Output the [x, y] coordinate of the center of the cell containing the given text.  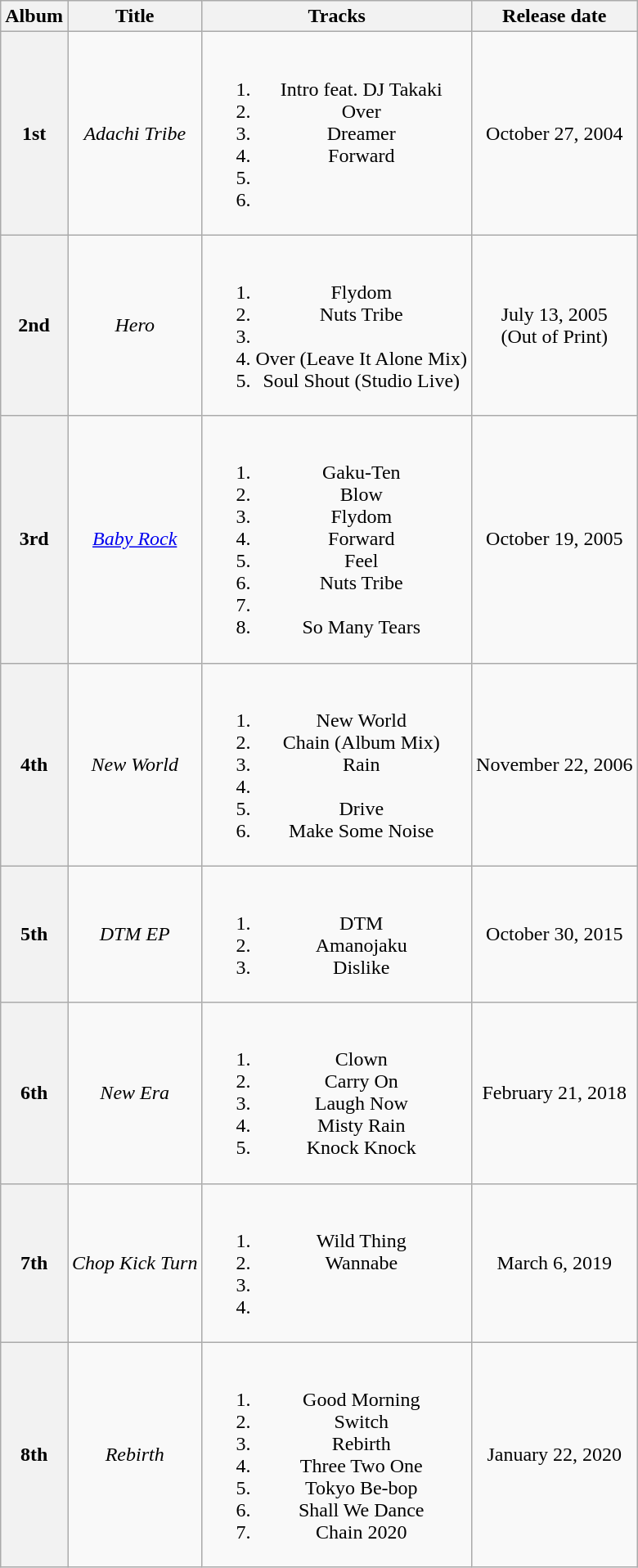
New WorldChain (Album Mix)RainDriveMake Some Noise [337, 764]
3rd [34, 539]
Intro feat. DJ TakakiOverDreamerForward [337, 133]
1st [34, 133]
New World [134, 764]
November 22, 2006 [555, 764]
2nd [34, 326]
Rebirth [134, 1455]
New Era [134, 1093]
FlydomNuts TribeOver (Leave It Alone Mix)Soul Shout (Studio Live) [337, 326]
Good MorningSwitchRebirthThree Two OneTokyo Be-bopShall We DanceChain 2020 [337, 1455]
October 27, 2004 [555, 133]
DTM EP [134, 935]
6th [34, 1093]
Baby Rock [134, 539]
Title [134, 16]
Hero [134, 326]
Wild ThingWannabe [337, 1263]
February 21, 2018 [555, 1093]
Album [34, 16]
Gaku-TenBlowFlydomForwardFeelNuts TribeSo Many Tears [337, 539]
ClownCarry OnLaugh NowMisty RainKnock Knock [337, 1093]
4th [34, 764]
Release date [555, 16]
March 6, 2019 [555, 1263]
Adachi Tribe [134, 133]
5th [34, 935]
October 19, 2005 [555, 539]
7th [34, 1263]
Tracks [337, 16]
July 13, 2005(Out of Print) [555, 326]
October 30, 2015 [555, 935]
8th [34, 1455]
Chop Kick Turn [134, 1263]
DTMAmanojakuDislike [337, 935]
January 22, 2020 [555, 1455]
